Provide the (X, Y) coordinate of the cell's center where the given text is located.  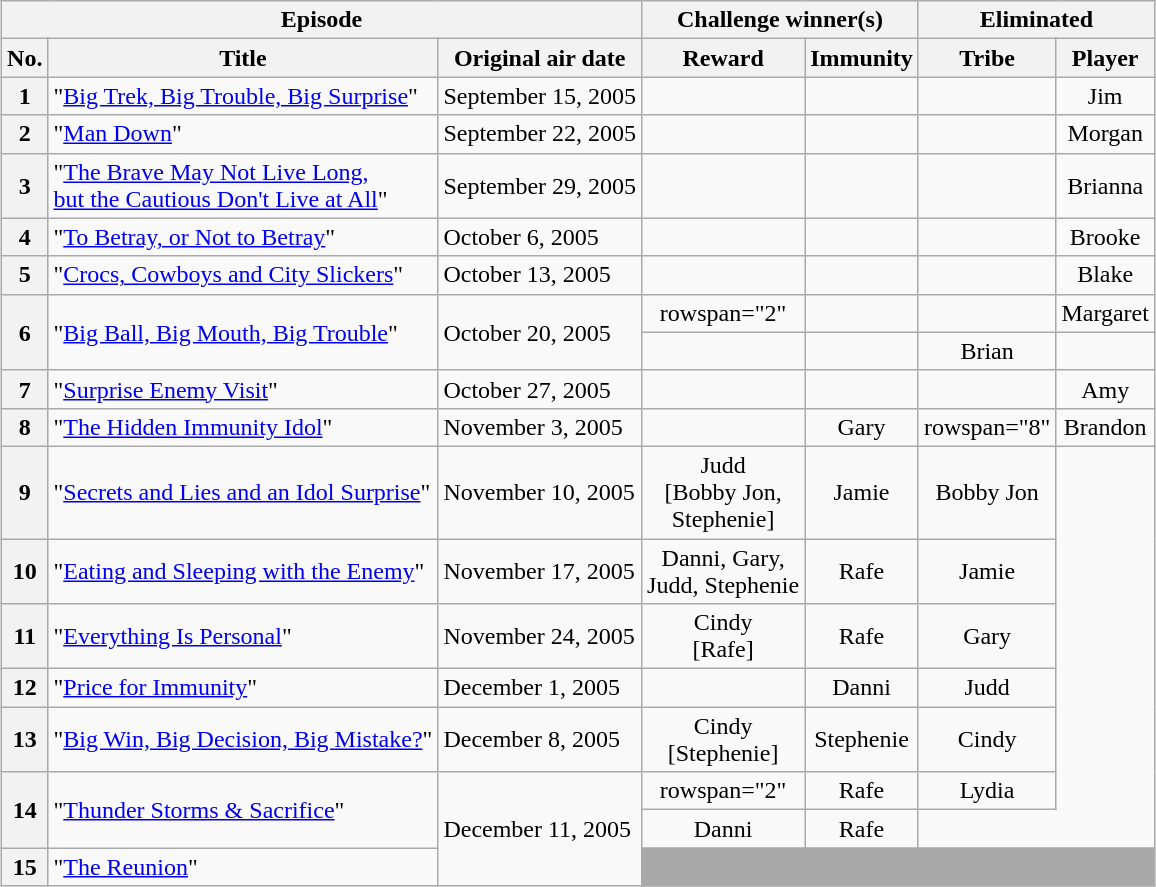
13 (25, 740)
Bobby Jon (987, 492)
Brandon (1106, 427)
Danni, Gary,Judd, Stephenie (724, 570)
"Surprise Enemy Visit" (243, 389)
Stephenie (862, 740)
No. (25, 58)
8 (25, 427)
September 22, 2005 (540, 134)
10 (25, 570)
Lydia (987, 791)
4 (25, 237)
Margaret (1106, 313)
"Thunder Storms & Sacrifice" (243, 810)
Reward (724, 58)
Brian (987, 351)
"Everything Is Personal" (243, 636)
"Man Down" (243, 134)
1 (25, 96)
"The Hidden Immunity Idol" (243, 427)
"The Brave May Not Live Long,but the Cautious Don't Live at All" (243, 186)
Blake (1106, 275)
Brooke (1106, 237)
September 29, 2005 (540, 186)
2 (25, 134)
Morgan (1106, 134)
October 13, 2005 (540, 275)
November 24, 2005 (540, 636)
November 3, 2005 (540, 427)
"Big Ball, Big Mouth, Big Trouble" (243, 332)
Tribe (987, 58)
November 17, 2005 (540, 570)
Cindy[Rafe] (724, 636)
"Big Trek, Big Trouble, Big Surprise" (243, 96)
Jim (1106, 96)
Original air date (540, 58)
"Secrets and Lies and an Idol Surprise" (243, 492)
7 (25, 389)
Amy (1106, 389)
Immunity (862, 58)
15 (25, 867)
Cindy (987, 740)
December 11, 2005 (540, 829)
14 (25, 810)
Episode (322, 20)
Brianna (1106, 186)
11 (25, 636)
Cindy[Stephenie] (724, 740)
6 (25, 332)
December 8, 2005 (540, 740)
3 (25, 186)
9 (25, 492)
"The Reunion" (243, 867)
rowspan="8" (987, 427)
December 1, 2005 (540, 688)
12 (25, 688)
November 10, 2005 (540, 492)
"Big Win, Big Decision, Big Mistake?" (243, 740)
Judd (987, 688)
October 6, 2005 (540, 237)
"To Betray, or Not to Betray" (243, 237)
"Price for Immunity" (243, 688)
"Crocs, Cowboys and City Slickers" (243, 275)
October 27, 2005 (540, 389)
October 20, 2005 (540, 332)
September 15, 2005 (540, 96)
Judd[Bobby Jon,Stephenie] (724, 492)
Player (1106, 58)
Challenge winner(s) (780, 20)
5 (25, 275)
"Eating and Sleeping with the Enemy" (243, 570)
Title (243, 58)
Eliminated (1036, 20)
